For the text-containing cell, return its midpoint in (x, y) coordinate format. 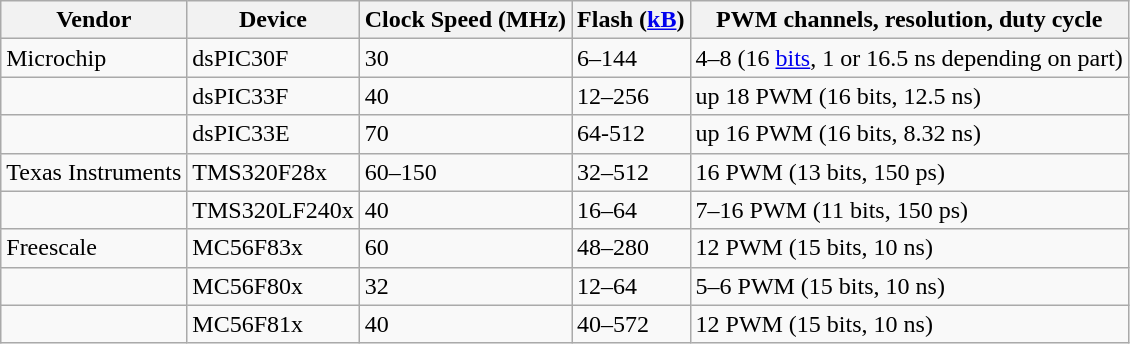
7–16 PWM (11 bits, 150 ps) (909, 210)
30 (465, 58)
12–256 (631, 96)
5–6 PWM (15 bits, 10 ns) (909, 286)
Clock Speed (MHz) (465, 20)
dsPIC33F (273, 96)
40–572 (631, 324)
4–8 (16 bits, 1 or 16.5 ns depending on part) (909, 58)
Texas Instruments (94, 172)
70 (465, 134)
32 (465, 286)
32–512 (631, 172)
Flash (kB) (631, 20)
16–64 (631, 210)
60–150 (465, 172)
up 16 PWM (16 bits, 8.32 ns) (909, 134)
Vendor (94, 20)
48–280 (631, 248)
dsPIC30F (273, 58)
64-512 (631, 134)
PWM channels, resolution, duty cycle (909, 20)
MC56F80x (273, 286)
6–144 (631, 58)
up 18 PWM (16 bits, 12.5 ns) (909, 96)
60 (465, 248)
Microchip (94, 58)
TMS320LF240x (273, 210)
dsPIC33E (273, 134)
Device (273, 20)
Freescale (94, 248)
16 PWM (13 bits, 150 ps) (909, 172)
MC56F83x (273, 248)
12–64 (631, 286)
MC56F81x (273, 324)
TMS320F28x (273, 172)
